Extract the [x, y] coordinate from the center of the cell holding the provided text.  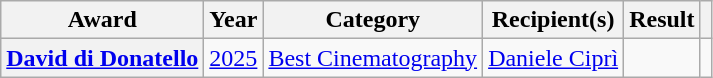
Best Cinematography [373, 58]
Award [102, 20]
2025 [234, 58]
Year [234, 20]
Recipient(s) [554, 20]
Daniele Ciprì [554, 58]
Result [662, 20]
David di Donatello [102, 58]
Category [373, 20]
